Return the (x, y) coordinate for the center point of the cell that contains the specified text.  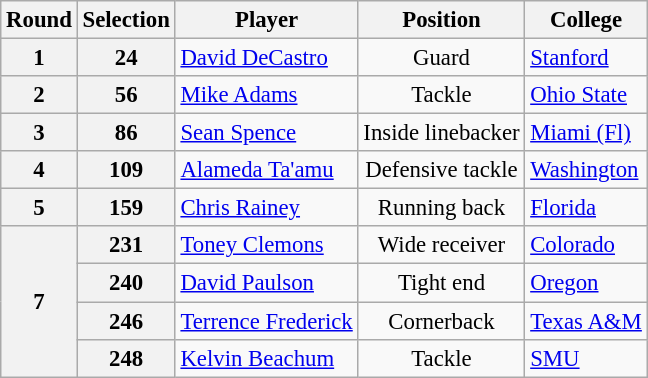
Washington (586, 170)
Alameda Ta'amu (266, 170)
24 (126, 58)
3 (39, 133)
Colorado (586, 245)
David Paulson (266, 283)
1 (39, 58)
86 (126, 133)
Sean Spence (266, 133)
Wide receiver (442, 245)
Texas A&M (586, 321)
Defensive tackle (442, 170)
Selection (126, 20)
Running back (442, 208)
College (586, 20)
246 (126, 321)
SMU (586, 358)
Inside linebacker (442, 133)
56 (126, 95)
Miami (Fl) (586, 133)
Tight end (442, 283)
240 (126, 283)
231 (126, 245)
Guard (442, 58)
Kelvin Beachum (266, 358)
David DeCastro (266, 58)
Mike Adams (266, 95)
Florida (586, 208)
Terrence Frederick (266, 321)
248 (126, 358)
Stanford (586, 58)
4 (39, 170)
2 (39, 95)
Position (442, 20)
5 (39, 208)
Round (39, 20)
Player (266, 20)
Ohio State (586, 95)
7 (39, 301)
Toney Clemons (266, 245)
Oregon (586, 283)
Cornerback (442, 321)
109 (126, 170)
159 (126, 208)
Chris Rainey (266, 208)
